Detect which cell encompasses the target text, then output its [x, y] center coordinate. 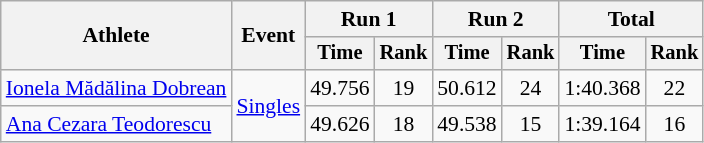
1:40.368 [602, 88]
Ana Cezara Teodorescu [116, 124]
Singles [268, 106]
16 [675, 124]
49.756 [340, 88]
Ionela Mădălina Dobrean [116, 88]
15 [531, 124]
19 [404, 88]
49.626 [340, 124]
18 [404, 124]
Run 2 [496, 19]
50.612 [466, 88]
Event [268, 36]
Total [631, 19]
24 [531, 88]
Athlete [116, 36]
1:39.164 [602, 124]
22 [675, 88]
49.538 [466, 124]
Run 1 [368, 19]
